Locate the cell with the specified text and output its [x, y] center coordinate. 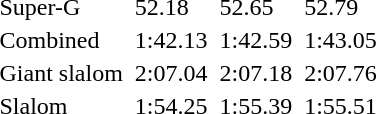
2:07.04 [171, 73]
1:42.59 [256, 40]
1:42.13 [171, 40]
2:07.18 [256, 73]
